Provide the (X, Y) coordinate of the cell's center where the given text is located.  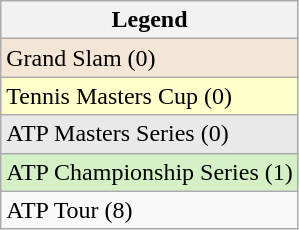
Grand Slam (0) (150, 58)
ATP Masters Series (0) (150, 134)
ATP Tour (8) (150, 210)
Legend (150, 20)
ATP Championship Series (1) (150, 172)
Tennis Masters Cup (0) (150, 96)
